Locate the cell with the specified text and output its [X, Y] center coordinate. 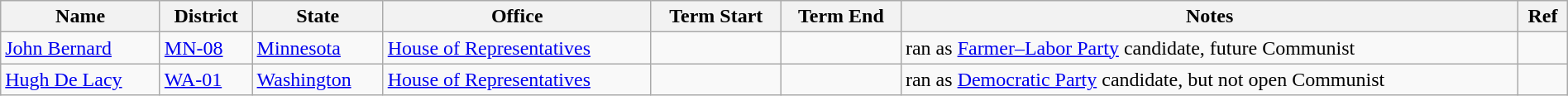
Term End [840, 17]
Office [517, 17]
MN-08 [206, 48]
District [206, 17]
ran as Democratic Party candidate, but not open Communist [1209, 79]
Name [81, 17]
Minnesota [318, 48]
Hugh De Lacy [81, 79]
WA-01 [206, 79]
ran as Farmer–Labor Party candidate, future Communist [1209, 48]
Term Start [716, 17]
State [318, 17]
Ref [1543, 17]
John Bernard [81, 48]
Notes [1209, 17]
Washington [318, 79]
